Pinpoint the cell where the given text exists, returning its [x, y] midpoint coordinate. 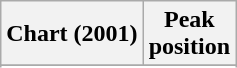
Peakposition [189, 34]
Chart (2001) [72, 34]
